Locate the cell with the specified text and output its (X, Y) center coordinate. 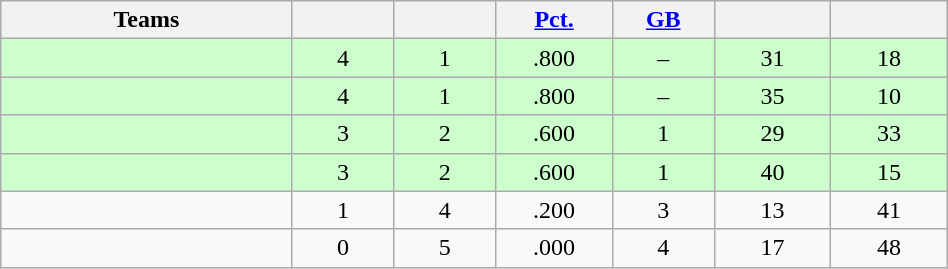
35 (772, 96)
40 (772, 172)
13 (772, 210)
Pct. (554, 20)
.200 (554, 210)
48 (890, 248)
5 (445, 248)
Teams (146, 20)
15 (890, 172)
.000 (554, 248)
31 (772, 58)
GB (663, 20)
29 (772, 134)
10 (890, 96)
0 (343, 248)
18 (890, 58)
41 (890, 210)
17 (772, 248)
33 (890, 134)
